Determine the (x, y) coordinate at the center of the cell enclosing the given text.  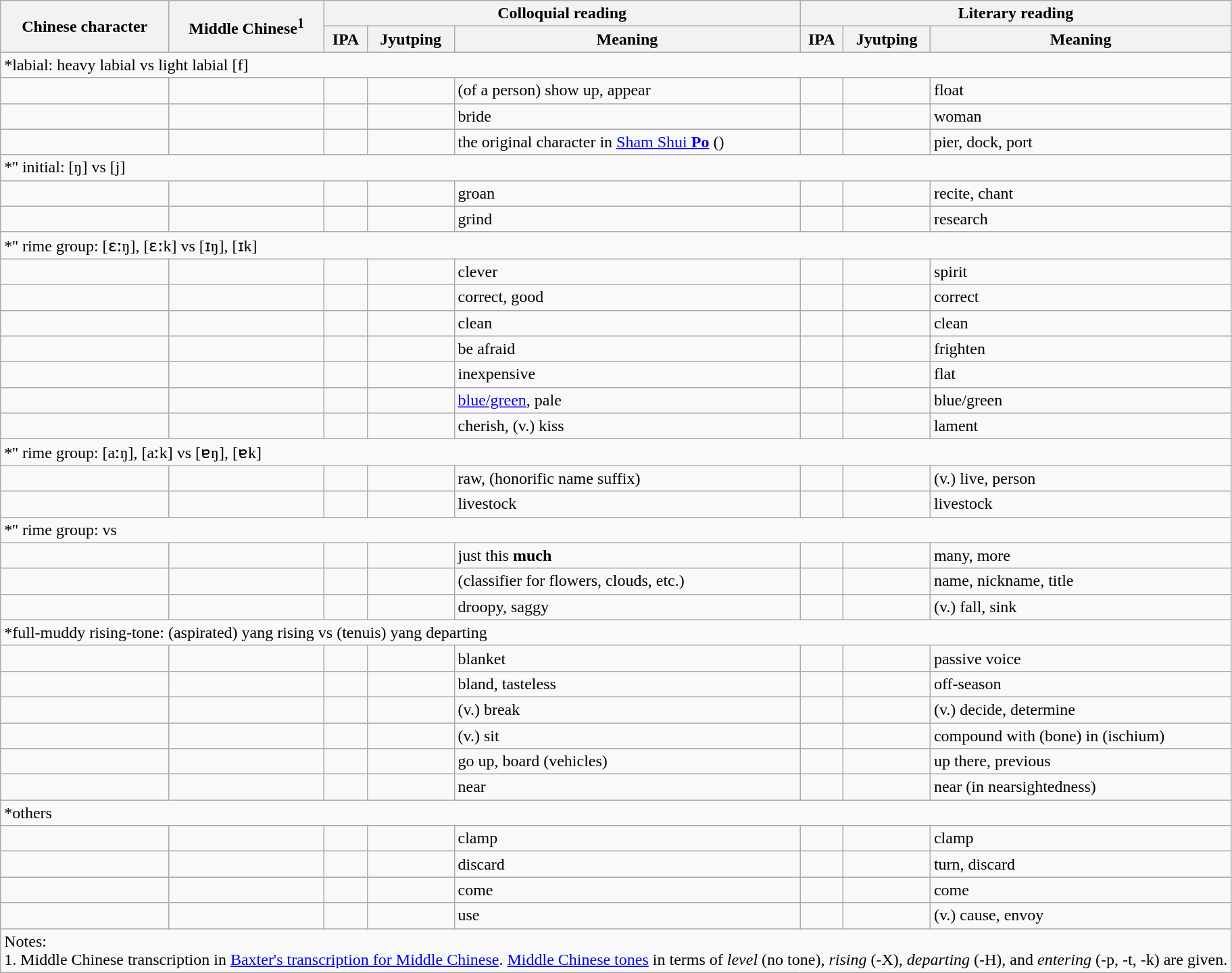
(v.) break (627, 709)
compound with (bone) in (ischium) (1080, 736)
frighten (1080, 349)
woman (1080, 116)
Colloquial reading (562, 14)
passive voice (1080, 658)
spirit (1080, 272)
droopy, saggy (627, 607)
turn, discard (1080, 864)
(v.) fall, sink (1080, 607)
up there, previous (1080, 762)
recite, chant (1080, 193)
*labial: heavy labial vs light labial [f] (616, 65)
groan (627, 193)
*'' rime group: [aːŋ], [aːk] vs [ɐŋ], [ɐk] (616, 452)
raw, (honorific name suffix) (627, 478)
bland, tasteless (627, 684)
name, nickname, title (1080, 581)
Middle Chinese1 (247, 26)
blue/green (1080, 400)
off-season (1080, 684)
blue/green, pale (627, 400)
cherish, (v.) kiss (627, 426)
*full-muddy rising-tone: (aspirated) yang rising vs (tenuis) yang departing (616, 632)
(v.) decide, determine (1080, 709)
inexpensive (627, 374)
grind (627, 219)
flat (1080, 374)
use (627, 916)
(of a person) show up, appear (627, 91)
(classifier for flowers, clouds, etc.) (627, 581)
Literary reading (1016, 14)
bride (627, 116)
float (1080, 91)
(v.) sit (627, 736)
many, more (1080, 555)
discard (627, 864)
lament (1080, 426)
clever (627, 272)
*'' rime group: vs (616, 530)
correct, good (627, 297)
Chinese character (85, 26)
*'' rime group: [ɛːŋ], [ɛːk] vs [ɪŋ], [ɪk] (616, 245)
(v.) live, person (1080, 478)
*others (616, 813)
research (1080, 219)
*'' initial: [ŋ] vs [j] (616, 168)
the original character in Sham Shui Po () (627, 142)
pier, dock, port (1080, 142)
near (627, 787)
near (in nearsightedness) (1080, 787)
correct (1080, 297)
blanket (627, 658)
just this much (627, 555)
be afraid (627, 349)
(v.) cause, envoy (1080, 916)
go up, board (vehicles) (627, 762)
